Return (x, y) of the center of cell containing provided text 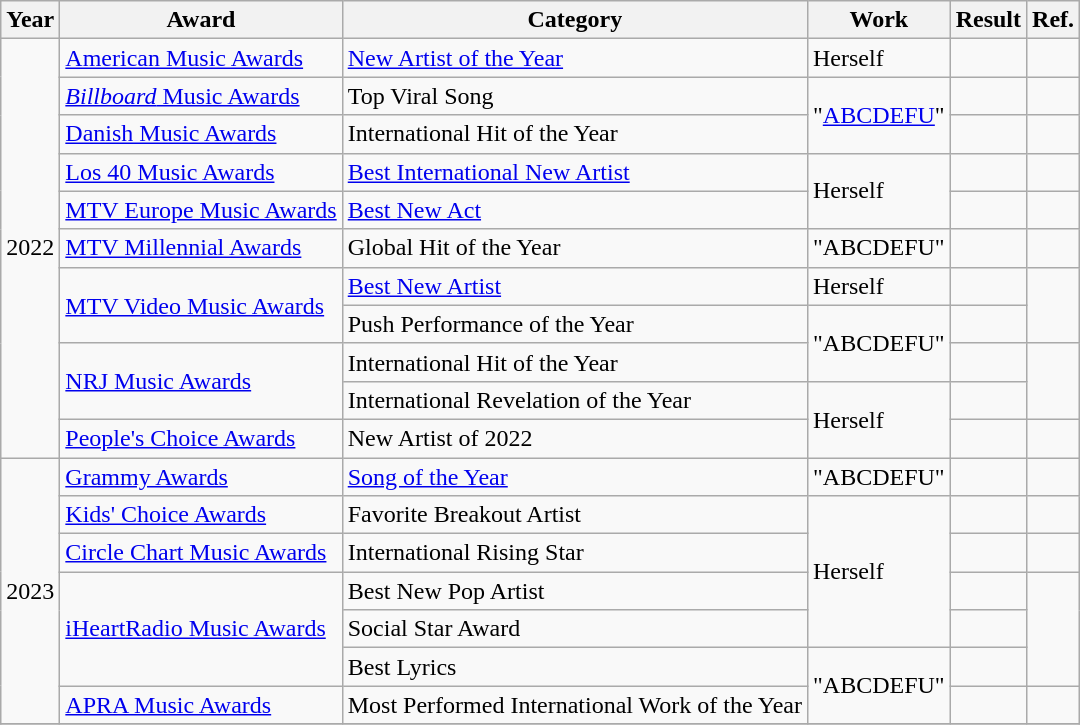
NRJ Music Awards (201, 381)
New Artist of 2022 (574, 438)
Danish Music Awards (201, 134)
MTV Video Music Awards (201, 305)
Best New Act (574, 210)
Global Hit of the Year (574, 248)
Los 40 Music Awards (201, 172)
Year (30, 20)
Billboard Music Awards (201, 96)
Top Viral Song (574, 96)
Most Performed International Work of the Year (574, 705)
Push Performance of the Year (574, 324)
APRA Music Awards (201, 705)
Grammy Awards (201, 477)
International Rising Star (574, 553)
Song of the Year (574, 477)
2022 (30, 248)
Favorite Breakout Artist (574, 515)
MTV Europe Music Awards (201, 210)
Category (574, 20)
Award (201, 20)
Ref. (1054, 20)
Work (878, 20)
Best New Pop Artist (574, 591)
Result (988, 20)
Circle Chart Music Awards (201, 553)
American Music Awards (201, 58)
2023 (30, 591)
Best New Artist (574, 286)
New Artist of the Year (574, 58)
International Revelation of the Year (574, 400)
Best Lyrics (574, 667)
Kids' Choice Awards (201, 515)
Best International New Artist (574, 172)
MTV Millennial Awards (201, 248)
Social Star Award (574, 629)
iHeartRadio Music Awards (201, 629)
People's Choice Awards (201, 438)
